Identify which cell holds the provided text, then report its (X, Y) central coordinate. 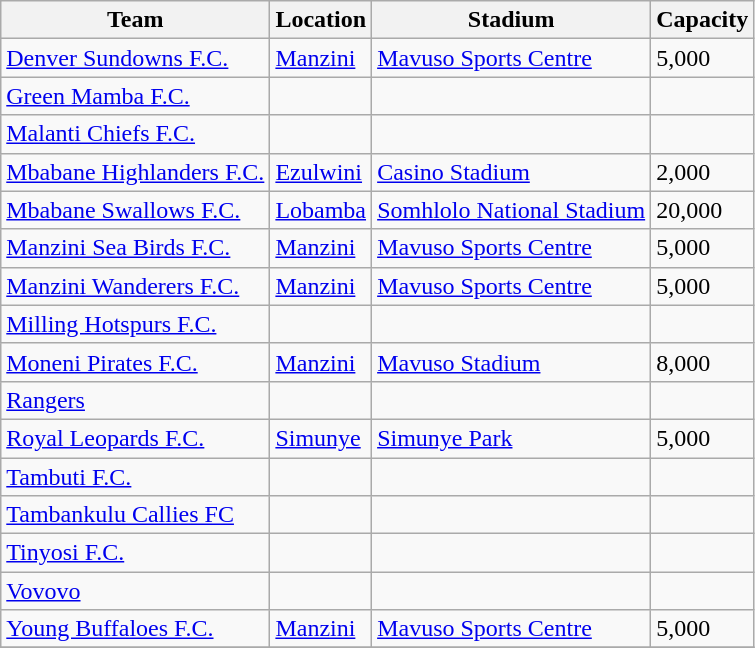
Tambuti F.C. (136, 477)
Team (136, 20)
Tambankulu Callies FC (136, 515)
Malanti Chiefs F.C. (136, 134)
Mbabane Highlanders F.C. (136, 172)
Mavuso Stadium (512, 362)
Lobamba (321, 210)
Rangers (136, 400)
Location (321, 20)
Casino Stadium (512, 172)
Denver Sundowns F.C. (136, 58)
Simunye (321, 438)
Mbabane Swallows F.C. (136, 210)
Milling Hotspurs F.C. (136, 324)
Manzini Sea Birds F.C. (136, 248)
Simunye Park (512, 438)
Somhlolo National Stadium (512, 210)
Royal Leopards F.C. (136, 438)
8,000 (702, 362)
Moneni Pirates F.C. (136, 362)
2,000 (702, 172)
Green Mamba F.C. (136, 96)
Tinyosi F.C. (136, 553)
Young Buffaloes F.C. (136, 629)
Capacity (702, 20)
Manzini Wanderers F.C. (136, 286)
Stadium (512, 20)
20,000 (702, 210)
Ezulwini (321, 172)
Vovovo (136, 591)
